Capture the cell that displays the provided text and extract its (X, Y) central coordinate. 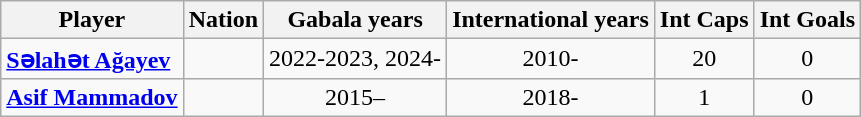
Player (92, 20)
2010- (551, 59)
International years (551, 20)
Asif Mammadov (92, 97)
20 (704, 59)
Nation (223, 20)
Gabala years (356, 20)
Int Caps (704, 20)
Int Goals (807, 20)
2018- (551, 97)
Səlahət Ağayev (92, 59)
1 (704, 97)
2015– (356, 97)
2022-2023, 2024- (356, 59)
